For the text-containing cell, return its midpoint in (x, y) coordinate format. 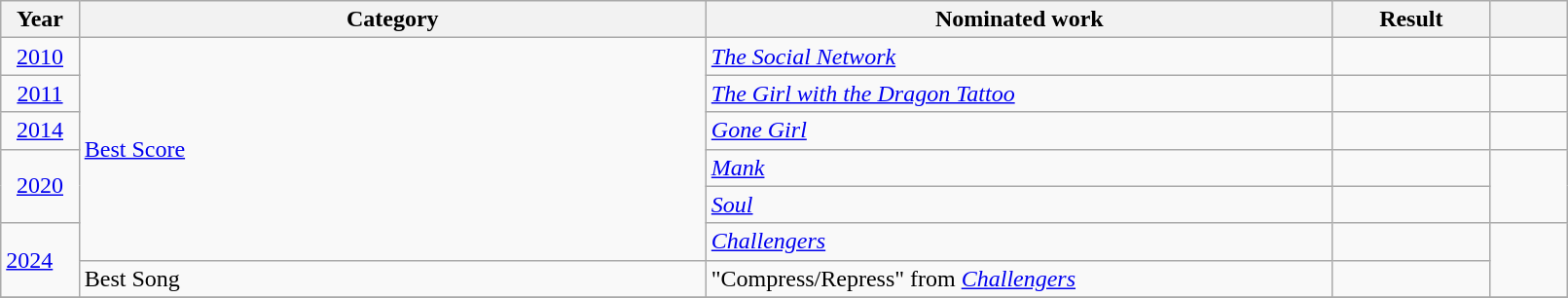
2010 (40, 56)
2014 (40, 130)
2011 (40, 93)
Nominated work (1019, 19)
Best Song (392, 279)
Challengers (1019, 242)
Mank (1019, 168)
"Compress/Repress" from Challengers (1019, 279)
Year (40, 19)
Result (1411, 19)
The Social Network (1019, 56)
2020 (40, 186)
The Girl with the Dragon Tattoo (1019, 93)
Soul (1019, 205)
Gone Girl (1019, 130)
2024 (40, 260)
Category (392, 19)
Best Score (392, 149)
